Provide the [x, y] coordinate of the cell's center where the given text is located.  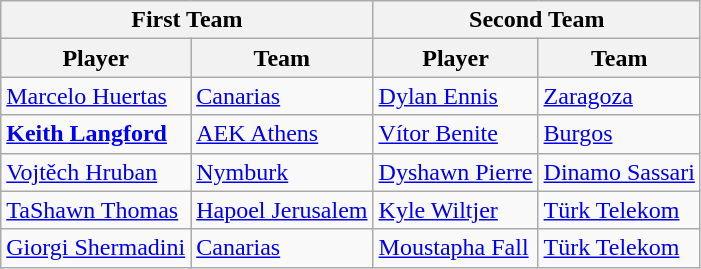
Vojtěch Hruban [96, 172]
Vítor Benite [456, 134]
Burgos [619, 134]
Dylan Ennis [456, 96]
AEK Athens [282, 134]
Second Team [536, 20]
TaShawn Thomas [96, 210]
Dyshawn Pierre [456, 172]
Zaragoza [619, 96]
Dinamo Sassari [619, 172]
Kyle Wiltjer [456, 210]
First Team [187, 20]
Moustapha Fall [456, 248]
Hapoel Jerusalem [282, 210]
Marcelo Huertas [96, 96]
Giorgi Shermadini [96, 248]
Keith Langford [96, 134]
Nymburk [282, 172]
